Provide the [X, Y] coordinate of the cell's center where the given text is located.  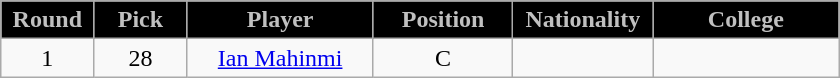
College [746, 20]
C [443, 58]
Nationality [583, 20]
Pick [140, 20]
Player [280, 20]
Ian Mahinmi [280, 58]
28 [140, 58]
Position [443, 20]
Round [48, 20]
1 [48, 58]
